Capture the cell that displays the provided text and extract its [X, Y] central coordinate. 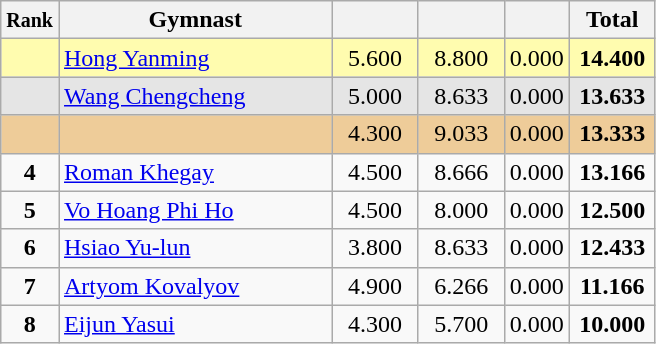
Artyom Kovalyov [195, 286]
11.166 [612, 286]
3.800 [375, 248]
4 [30, 172]
8.666 [461, 172]
13.633 [612, 96]
Vo Hoang Phi Ho [195, 210]
Gymnast [195, 20]
Wang Chengcheng [195, 96]
Eijun Yasui [195, 324]
12.500 [612, 210]
5 [30, 210]
Total [612, 20]
4.900 [375, 286]
12.433 [612, 248]
Rank [30, 20]
10.000 [612, 324]
13.333 [612, 134]
7 [30, 286]
6 [30, 248]
9.033 [461, 134]
5.000 [375, 96]
Roman Khegay [195, 172]
Hsiao Yu-lun [195, 248]
8.800 [461, 58]
14.400 [612, 58]
13.166 [612, 172]
6.266 [461, 286]
8 [30, 324]
5.600 [375, 58]
8.000 [461, 210]
Hong Yanming [195, 58]
5.700 [461, 324]
